Extract the [x, y] coordinate from the center of the cell holding the provided text.  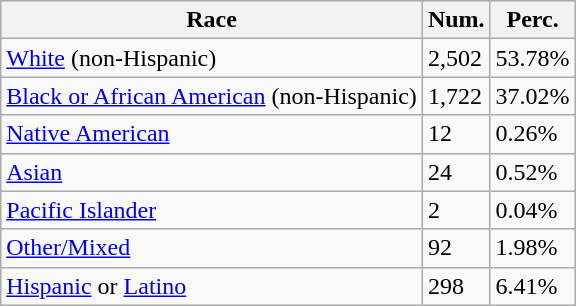
2,502 [456, 58]
White (non-Hispanic) [212, 58]
53.78% [532, 58]
Perc. [532, 20]
Pacific Islander [212, 210]
0.52% [532, 172]
2 [456, 210]
24 [456, 172]
Other/Mixed [212, 248]
12 [456, 134]
92 [456, 248]
Hispanic or Latino [212, 286]
1.98% [532, 248]
Asian [212, 172]
0.26% [532, 134]
Race [212, 20]
298 [456, 286]
37.02% [532, 96]
6.41% [532, 286]
Num. [456, 20]
Black or African American (non-Hispanic) [212, 96]
0.04% [532, 210]
Native American [212, 134]
1,722 [456, 96]
